Identify which cell holds the provided text, then report its [x, y] central coordinate. 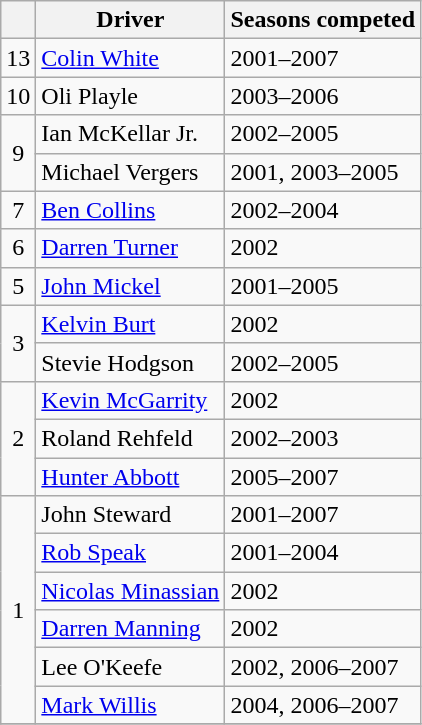
3 [18, 343]
Kelvin Burt [130, 324]
Colin White [130, 58]
2001, 2003–2005 [323, 172]
9 [18, 153]
Lee O'Keefe [130, 667]
2003–2006 [323, 96]
5 [18, 286]
Roland Rehfeld [130, 438]
Oli Playle [130, 96]
13 [18, 58]
2001–2005 [323, 286]
Darren Turner [130, 248]
Seasons competed [323, 20]
Driver [130, 20]
Hunter Abbott [130, 477]
2002, 2006–2007 [323, 667]
10 [18, 96]
2001–2004 [323, 553]
6 [18, 248]
Ben Collins [130, 210]
Kevin McGarrity [130, 400]
Rob Speak [130, 553]
2004, 2006–2007 [323, 705]
2002–2003 [323, 438]
Ian McKellar Jr. [130, 134]
John Mickel [130, 286]
Nicolas Minassian [130, 591]
2005–2007 [323, 477]
Darren Manning [130, 629]
2 [18, 438]
Mark Willis [130, 705]
2002–2004 [323, 210]
7 [18, 210]
1 [18, 610]
Michael Vergers [130, 172]
Stevie Hodgson [130, 362]
John Steward [130, 515]
